Return [x, y] of the center of cell containing provided text 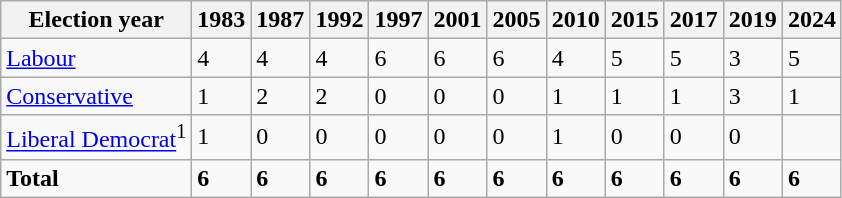
1997 [398, 20]
2024 [812, 20]
2001 [458, 20]
2010 [576, 20]
2005 [516, 20]
Total [96, 178]
1987 [280, 20]
2017 [694, 20]
2019 [752, 20]
1983 [222, 20]
Election year [96, 20]
1992 [340, 20]
Conservative [96, 96]
Liberal Democrat1 [96, 138]
2015 [634, 20]
Labour [96, 58]
